Extract the (x, y) coordinate from the center of the cell holding the provided text.  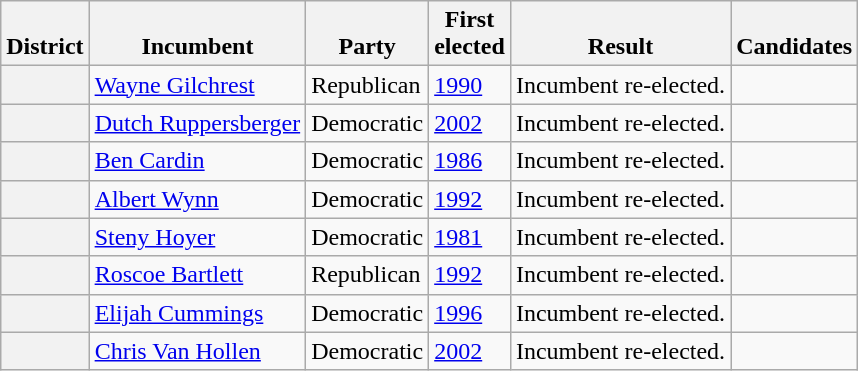
Party (368, 34)
Dutch Ruppersberger (198, 123)
Result (620, 34)
1990 (470, 85)
1986 (470, 161)
Elijah Cummings (198, 313)
Chris Van Hollen (198, 351)
Wayne Gilchrest (198, 85)
Steny Hoyer (198, 237)
Roscoe Bartlett (198, 275)
1981 (470, 237)
Albert Wynn (198, 199)
District (45, 34)
Ben Cardin (198, 161)
Candidates (794, 34)
Firstelected (470, 34)
1996 (470, 313)
Incumbent (198, 34)
